Determine the (x, y) coordinate at the center of the cell enclosing the given text.  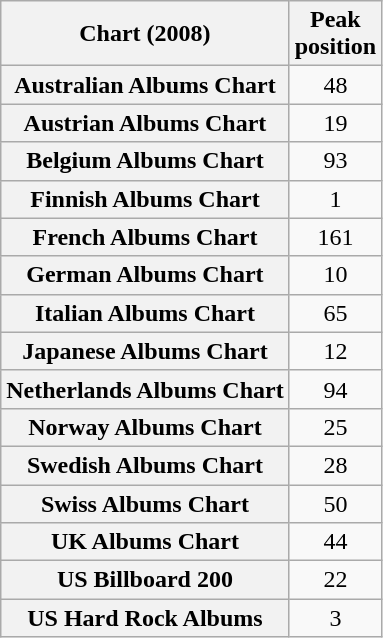
22 (335, 580)
10 (335, 275)
Austrian Albums Chart (145, 123)
1 (335, 199)
94 (335, 389)
Belgium Albums Chart (145, 161)
Finnish Albums Chart (145, 199)
Australian Albums Chart (145, 85)
German Albums Chart (145, 275)
Peakposition (335, 34)
48 (335, 85)
Swedish Albums Chart (145, 465)
19 (335, 123)
Chart (2008) (145, 34)
28 (335, 465)
65 (335, 313)
Norway Albums Chart (145, 427)
93 (335, 161)
US Hard Rock Albums (145, 618)
Italian Albums Chart (145, 313)
3 (335, 618)
US Billboard 200 (145, 580)
Japanese Albums Chart (145, 351)
50 (335, 503)
12 (335, 351)
Swiss Albums Chart (145, 503)
44 (335, 542)
25 (335, 427)
UK Albums Chart (145, 542)
161 (335, 237)
French Albums Chart (145, 237)
Netherlands Albums Chart (145, 389)
